Return the [X, Y] coordinate for the center point of the cell that contains the specified text.  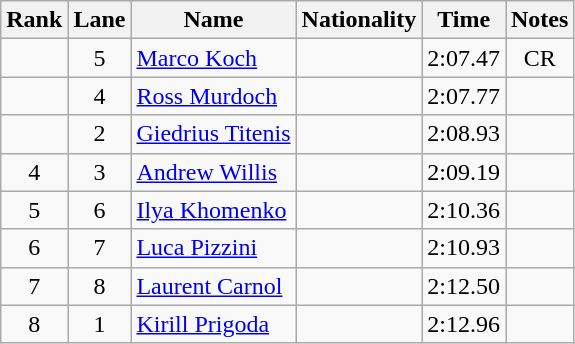
Andrew Willis [214, 172]
2:10.36 [464, 210]
Time [464, 20]
2:09.19 [464, 172]
2:10.93 [464, 248]
Rank [34, 20]
2:12.50 [464, 286]
Giedrius Titenis [214, 134]
2 [100, 134]
Ilya Khomenko [214, 210]
3 [100, 172]
Kirill Prigoda [214, 324]
CR [540, 58]
1 [100, 324]
Name [214, 20]
Laurent Carnol [214, 286]
Notes [540, 20]
Lane [100, 20]
2:08.93 [464, 134]
2:07.47 [464, 58]
2:12.96 [464, 324]
Ross Murdoch [214, 96]
Nationality [359, 20]
Marco Koch [214, 58]
Luca Pizzini [214, 248]
2:07.77 [464, 96]
